Scan for the cell matching the given text and deliver its [x, y] coordinate at center. 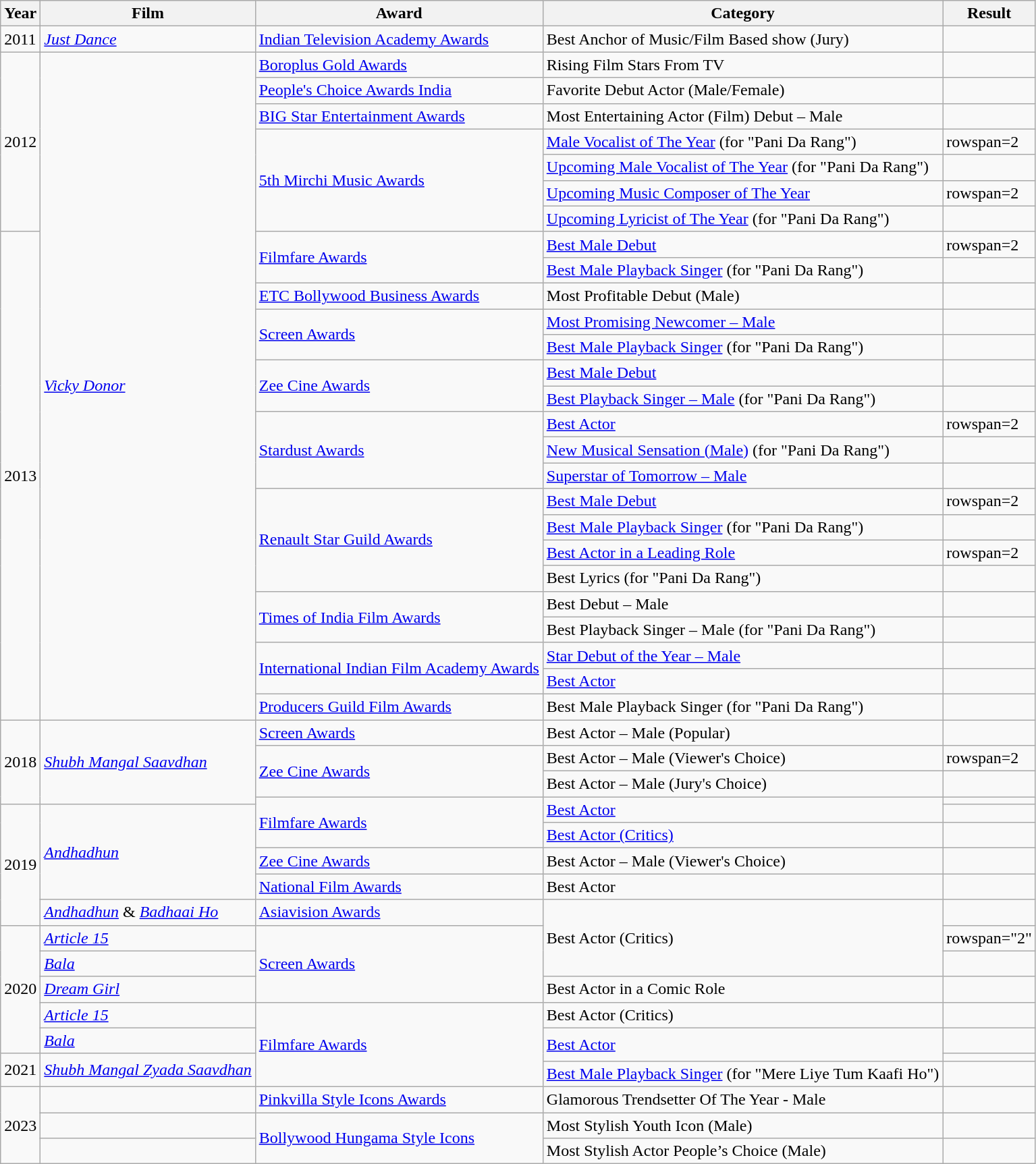
Most Promising Newcomer – Male [742, 322]
Best Debut – Male [742, 604]
2019 [20, 865]
2021 [20, 1070]
Most Profitable Debut (Male) [742, 296]
Best Anchor of Music/Film Based show (Jury) [742, 39]
Rising Film Stars From TV [742, 65]
Upcoming Lyricist of The Year (for "Pani Da Rang") [742, 219]
National Film Awards [399, 887]
ETC Bollywood Business Awards [399, 296]
Upcoming Music Composer of The Year [742, 193]
Best Actor in a Leading Role [742, 553]
Vicky Donor [148, 386]
2012 [20, 142]
Male Vocalist of The Year (for "Pani Da Rang") [742, 142]
Best Actor in a Comic Role [742, 989]
Indian Television Academy Awards [399, 39]
Andhadhun [148, 852]
International Indian Film Academy Awards [399, 668]
Favorite Debut Actor (Male/Female) [742, 90]
Most Stylish Actor People’s Choice (Male) [742, 1151]
Award [399, 13]
Category [742, 13]
Best Male Playback Singer (for "Mere Liye Tum Kaafi Ho") [742, 1074]
Star Debut of the Year – Male [742, 655]
New Musical Sensation (Male) (for "Pani Da Rang") [742, 450]
Shubh Mangal Saavdhan [148, 761]
Asiavision Awards [399, 912]
Best Actor – Male (Popular) [742, 732]
Result [989, 13]
Best Lyrics (for "Pani Da Rang") [742, 578]
Times of India Film Awards [399, 617]
Most Entertaining Actor (Film) Debut – Male [742, 116]
Producers Guild Film Awards [399, 706]
Upcoming Male Vocalist of The Year (for "Pani Da Rang") [742, 167]
Pinkvilla Style Icons Awards [399, 1099]
Best Actor – Male (Jury's Choice) [742, 784]
Bollywood Hungama Style Icons [399, 1138]
Film [148, 13]
2011 [20, 39]
2018 [20, 761]
2023 [20, 1125]
Just Dance [148, 39]
BIG Star Entertainment Awards [399, 116]
Dream Girl [148, 989]
Shubh Mangal Zyada Saavdhan [148, 1070]
rowspan="2" [989, 938]
Boroplus Gold Awards [399, 65]
2020 [20, 989]
Glamorous Trendsetter Of The Year - Male [742, 1099]
Most Stylish Youth Icon (Male) [742, 1125]
Year [20, 13]
5th Mirchi Music Awards [399, 180]
Renault Star Guild Awards [399, 540]
Stardust Awards [399, 450]
Andhadhun & Badhaai Ho [148, 912]
Superstar of Tomorrow – Male [742, 476]
People's Choice Awards India [399, 90]
2013 [20, 475]
